Scan for the cell matching the given text and deliver its (X, Y) coordinate at center. 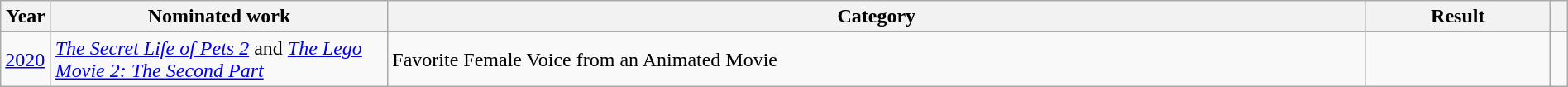
2020 (26, 60)
Category (877, 17)
Nominated work (219, 17)
Favorite Female Voice from an Animated Movie (877, 60)
Year (26, 17)
Result (1458, 17)
The Secret Life of Pets 2 and The Lego Movie 2: The Second Part (219, 60)
